Detect which cell encompasses the target text, then output its [X, Y] center coordinate. 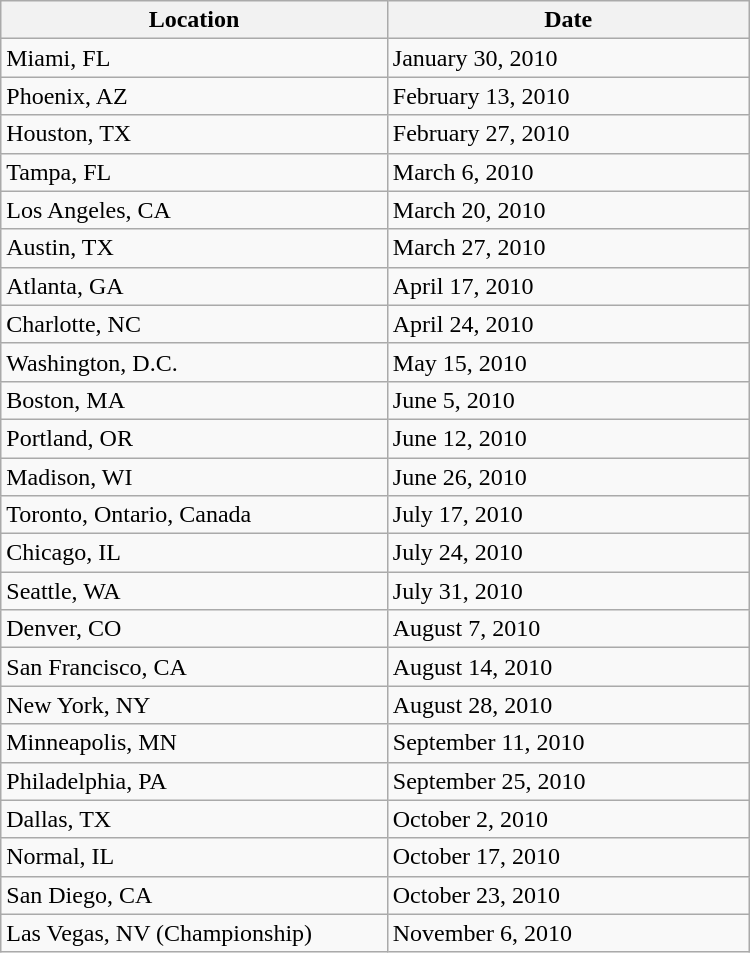
April 17, 2010 [568, 286]
New York, NY [194, 705]
August 28, 2010 [568, 705]
Chicago, IL [194, 553]
Atlanta, GA [194, 286]
Miami, FL [194, 58]
Dallas, TX [194, 819]
November 6, 2010 [568, 933]
October 23, 2010 [568, 895]
Portland, OR [194, 438]
June 5, 2010 [568, 400]
June 26, 2010 [568, 477]
Phoenix, AZ [194, 96]
September 25, 2010 [568, 781]
March 20, 2010 [568, 210]
February 13, 2010 [568, 96]
July 31, 2010 [568, 591]
Austin, TX [194, 248]
Minneapolis, MN [194, 743]
San Diego, CA [194, 895]
July 17, 2010 [568, 515]
Houston, TX [194, 134]
April 24, 2010 [568, 324]
Toronto, Ontario, Canada [194, 515]
August 7, 2010 [568, 629]
August 14, 2010 [568, 667]
Date [568, 20]
July 24, 2010 [568, 553]
Philadelphia, PA [194, 781]
Madison, WI [194, 477]
March 6, 2010 [568, 172]
March 27, 2010 [568, 248]
May 15, 2010 [568, 362]
Los Angeles, CA [194, 210]
San Francisco, CA [194, 667]
Boston, MA [194, 400]
Tampa, FL [194, 172]
Washington, D.C. [194, 362]
Charlotte, NC [194, 324]
Normal, IL [194, 857]
February 27, 2010 [568, 134]
January 30, 2010 [568, 58]
September 11, 2010 [568, 743]
June 12, 2010 [568, 438]
Denver, CO [194, 629]
Location [194, 20]
October 2, 2010 [568, 819]
Las Vegas, NV (Championship) [194, 933]
October 17, 2010 [568, 857]
Seattle, WA [194, 591]
